Locate the cell with the specified text and output its [X, Y] center coordinate. 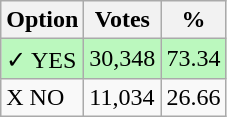
Votes [122, 20]
X NO [42, 97]
✓ YES [42, 59]
Option [42, 20]
11,034 [122, 97]
26.66 [194, 97]
73.34 [194, 59]
% [194, 20]
30,348 [122, 59]
